Find where the given text appears and provide that cell's center as (x, y) coordinate. 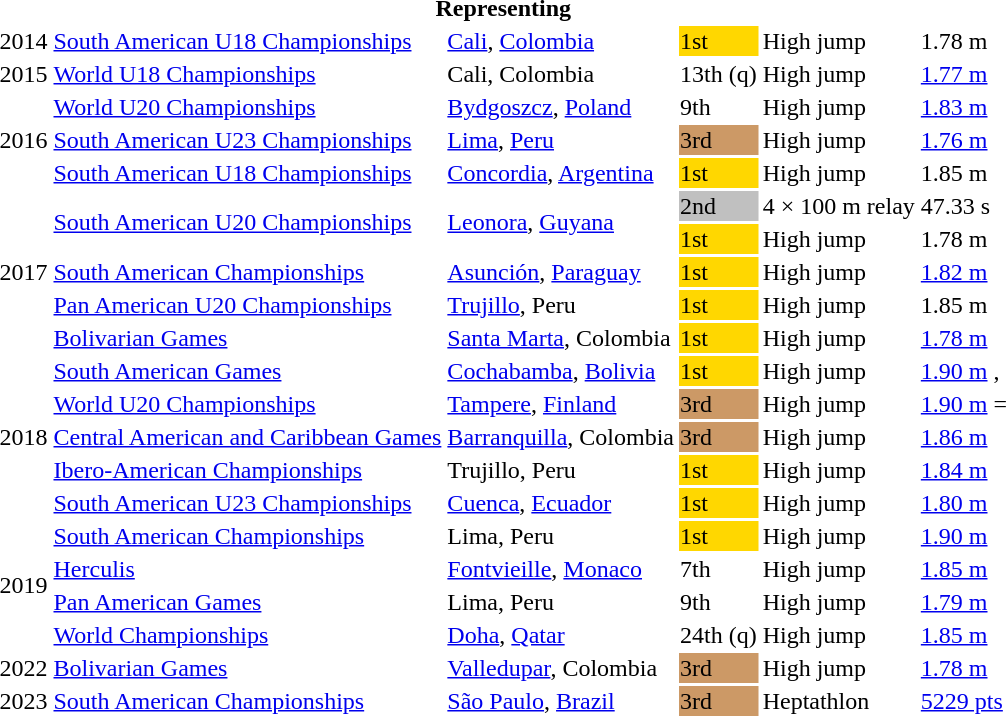
24th (q) (718, 635)
Cochabamba, Bolivia (561, 371)
World U18 Championships (248, 74)
Barranquilla, Colombia (561, 437)
Asunción, Paraguay (561, 272)
Leonora, Guyana (561, 222)
Fontvieille, Monaco (561, 569)
World Championships (248, 635)
Central American and Caribbean Games (248, 437)
7th (718, 569)
São Paulo, Brazil (561, 701)
Cuenca, Ecuador (561, 503)
Herculis (248, 569)
Doha, Qatar (561, 635)
Concordia, Argentina (561, 173)
13th (q) (718, 74)
South American Games (248, 371)
South American U20 Championships (248, 222)
Pan American Games (248, 602)
Heptathlon (838, 701)
Santa Marta, Colombia (561, 338)
4 × 100 m relay (838, 206)
Pan American U20 Championships (248, 305)
Tampere, Finland (561, 404)
Bydgoszcz, Poland (561, 107)
2nd (718, 206)
Valledupar, Colombia (561, 668)
Ibero-American Championships (248, 470)
